Detect which cell encompasses the target text, then output its [x, y] center coordinate. 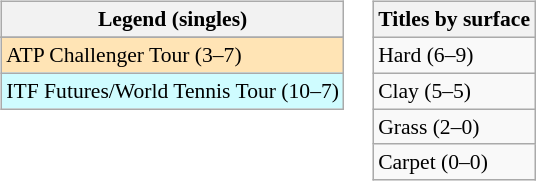
Hard (6–9) [454, 55]
ATP Challenger Tour (3–7) [172, 55]
ITF Futures/World Tennis Tour (10–7) [172, 91]
Legend (singles) [172, 20]
Carpet (0–0) [454, 162]
Grass (2–0) [454, 127]
Clay (5–5) [454, 91]
Titles by surface [454, 20]
